Output the [X, Y] coordinate of the center of the cell containing the given text.  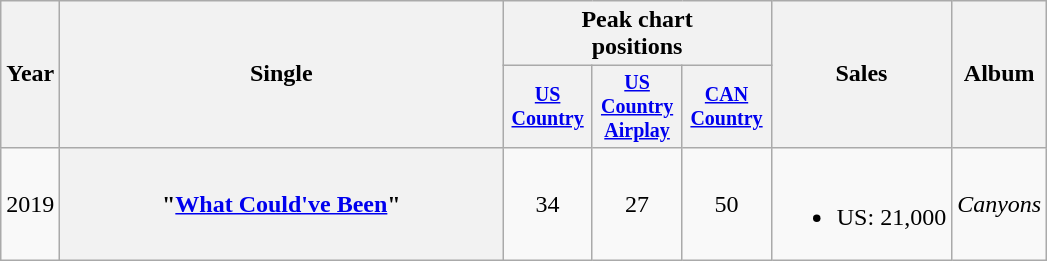
US Country [548, 106]
US: 21,000 [861, 204]
2019 [30, 204]
Year [30, 74]
"What Could've Been" [282, 204]
Album [1000, 74]
34 [548, 204]
Peak chartpositions [637, 34]
27 [636, 204]
US Country Airplay [636, 106]
CAN Country [726, 106]
50 [726, 204]
Sales [861, 74]
Single [282, 74]
Canyons [1000, 204]
